Extract the (x, y) coordinate from the center of the cell holding the provided text.  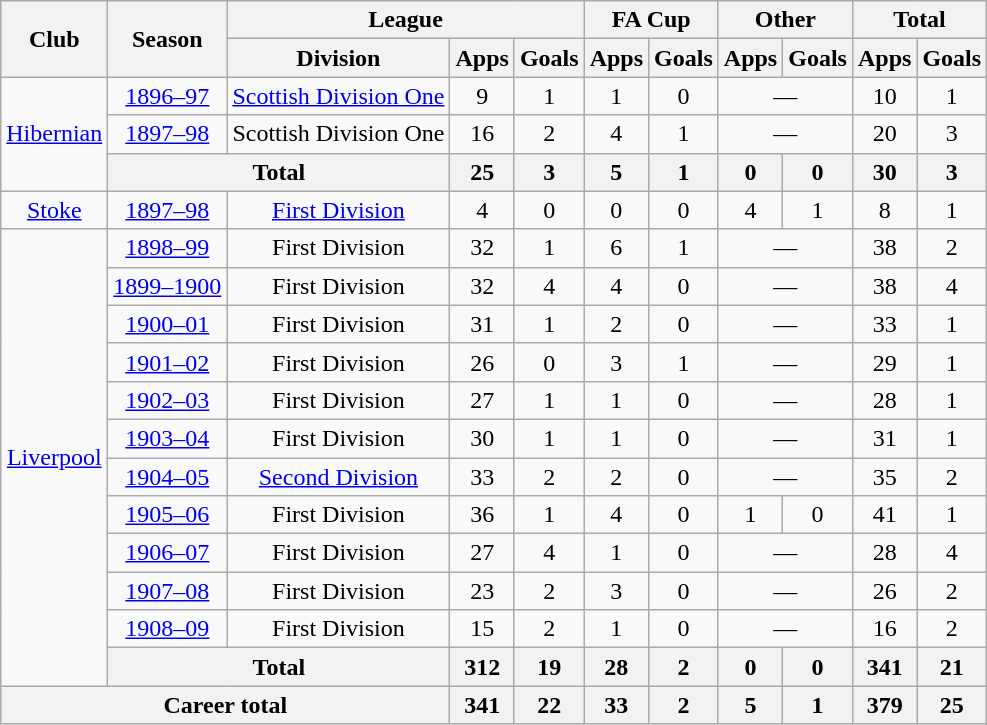
1903–04 (168, 438)
1905–06 (168, 515)
41 (884, 515)
1900–01 (168, 324)
Liverpool (54, 458)
22 (549, 705)
Career total (226, 705)
8 (884, 210)
36 (482, 515)
10 (884, 96)
1896–97 (168, 96)
15 (482, 629)
21 (952, 667)
Division (338, 58)
1906–07 (168, 553)
29 (884, 362)
1904–05 (168, 477)
6 (616, 248)
1899–1900 (168, 286)
19 (549, 667)
9 (482, 96)
379 (884, 705)
Second Division (338, 477)
20 (884, 134)
35 (884, 477)
1908–09 (168, 629)
Club (54, 39)
League (406, 20)
1901–02 (168, 362)
1907–08 (168, 591)
Other (785, 20)
1902–03 (168, 400)
1898–99 (168, 248)
Season (168, 39)
312 (482, 667)
Hibernian (54, 134)
Stoke (54, 210)
FA Cup (651, 20)
23 (482, 591)
